Capture the cell that displays the provided text and extract its [x, y] central coordinate. 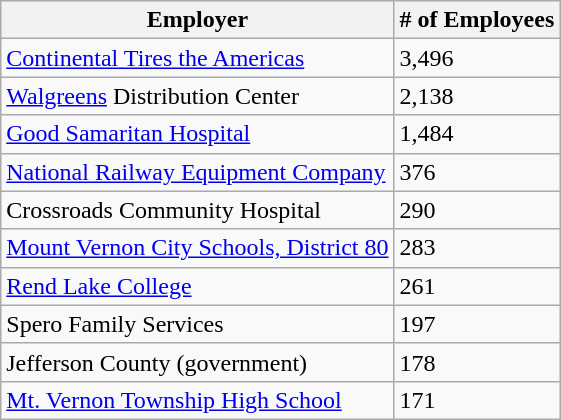
Mount Vernon City Schools, District 80 [198, 248]
1,484 [477, 134]
National Railway Equipment Company [198, 172]
Spero Family Services [198, 324]
Jefferson County (government) [198, 362]
283 [477, 248]
171 [477, 400]
2,138 [477, 96]
178 [477, 362]
Continental Tires the Americas [198, 58]
3,496 [477, 58]
376 [477, 172]
Employer [198, 20]
197 [477, 324]
Walgreens Distribution Center [198, 96]
290 [477, 210]
261 [477, 286]
Mt. Vernon Township High School [198, 400]
# of Employees [477, 20]
Rend Lake College [198, 286]
Crossroads Community Hospital [198, 210]
Good Samaritan Hospital [198, 134]
